Find where the given text appears and provide that cell's center as (x, y) coordinate. 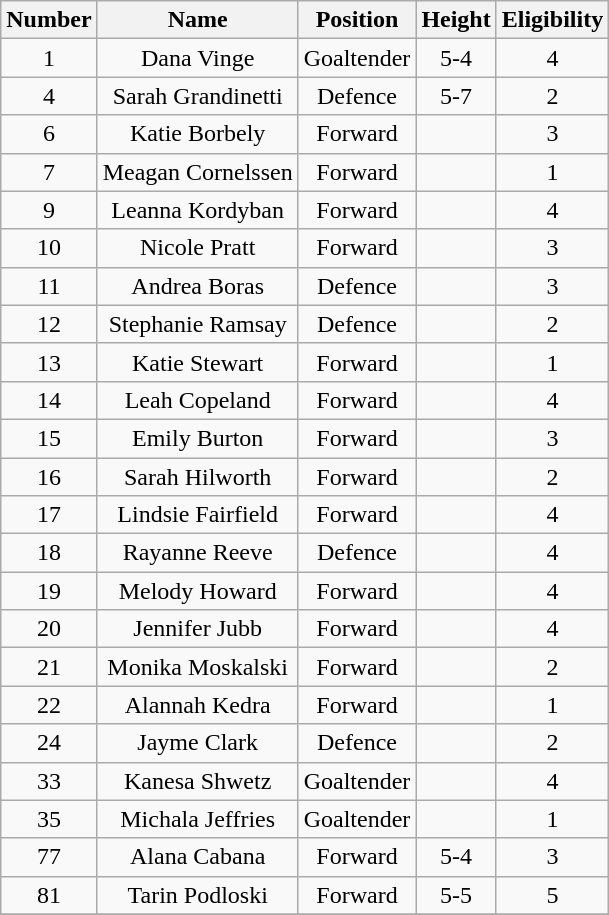
Height (456, 20)
Dana Vinge (198, 58)
35 (49, 819)
Jayme Clark (198, 743)
6 (49, 134)
Sarah Grandinetti (198, 96)
17 (49, 515)
14 (49, 400)
22 (49, 705)
Alana Cabana (198, 857)
Leah Copeland (198, 400)
Name (198, 20)
81 (49, 895)
Kanesa Shwetz (198, 781)
5 (552, 895)
Position (357, 20)
5-7 (456, 96)
16 (49, 477)
Tarin Podloski (198, 895)
Alannah Kedra (198, 705)
33 (49, 781)
Emily Burton (198, 438)
Jennifer Jubb (198, 629)
Number (49, 20)
Melody Howard (198, 591)
20 (49, 629)
13 (49, 362)
19 (49, 591)
24 (49, 743)
Meagan Cornelssen (198, 172)
Nicole Pratt (198, 248)
Katie Stewart (198, 362)
Andrea Boras (198, 286)
77 (49, 857)
Lindsie Fairfield (198, 515)
7 (49, 172)
12 (49, 324)
Leanna Kordyban (198, 210)
Katie Borbely (198, 134)
Rayanne Reeve (198, 553)
18 (49, 553)
Michala Jeffries (198, 819)
Stephanie Ramsay (198, 324)
11 (49, 286)
15 (49, 438)
Sarah Hilworth (198, 477)
21 (49, 667)
10 (49, 248)
5-5 (456, 895)
9 (49, 210)
Monika Moskalski (198, 667)
Eligibility (552, 20)
